Capture the cell that displays the provided text and extract its (X, Y) central coordinate. 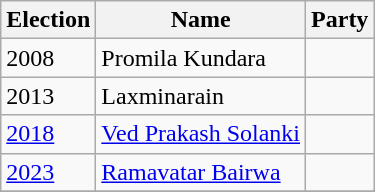
Laxminarain (201, 96)
Ramavatar Bairwa (201, 172)
Promila Kundara (201, 58)
2018 (48, 134)
Name (201, 20)
Party (340, 20)
2013 (48, 96)
Election (48, 20)
2023 (48, 172)
2008 (48, 58)
Ved Prakash Solanki (201, 134)
